Provide the [X, Y] coordinate of the cell's center where the given text is located.  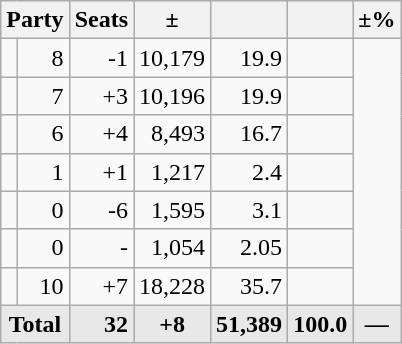
Seats [101, 20]
+8 [172, 324]
8 [43, 58]
8,493 [172, 134]
2.4 [250, 172]
10 [43, 286]
16.7 [250, 134]
1,217 [172, 172]
+4 [101, 134]
± [172, 20]
32 [101, 324]
51,389 [250, 324]
35.7 [250, 286]
-1 [101, 58]
- [101, 248]
18,228 [172, 286]
Total [35, 324]
1 [43, 172]
-6 [101, 210]
— [377, 324]
Party [35, 20]
1,054 [172, 248]
10,196 [172, 96]
3.1 [250, 210]
2.05 [250, 248]
+1 [101, 172]
1,595 [172, 210]
+3 [101, 96]
10,179 [172, 58]
±% [377, 20]
6 [43, 134]
7 [43, 96]
+7 [101, 286]
100.0 [320, 324]
